Locate the cell with the specified text and output its (X, Y) center coordinate. 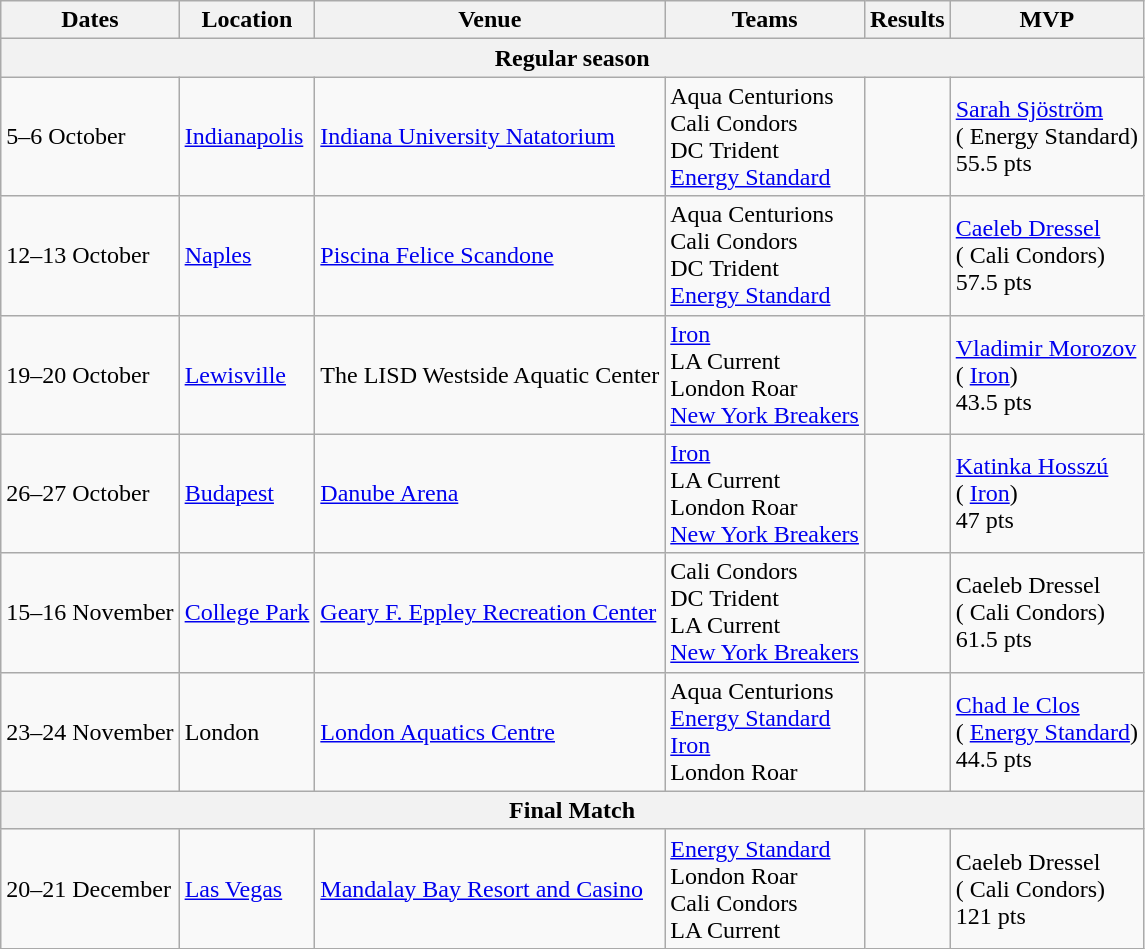
Sarah Sjöström( Energy Standard)55.5 pts (1046, 136)
Caeleb Dressel( Cali Condors)61.5 pts (1046, 612)
15–16 November (90, 612)
Budapest (247, 494)
20–21 December (90, 888)
Results (907, 20)
19–20 October (90, 374)
Caeleb Dressel( Cali Condors)121 pts (1046, 888)
London (247, 732)
Venue (490, 20)
Chad le Clos( Energy Standard)44.5 pts (1046, 732)
Cali Condors DC Trident LA Current New York Breakers (765, 612)
Location (247, 20)
Danube Arena (490, 494)
College Park (247, 612)
Katinka Hosszú( Iron)47 pts (1046, 494)
Geary F. Eppley Recreation Center (490, 612)
12–13 October (90, 256)
Caeleb Dressel( Cali Condors)57.5 pts (1046, 256)
Indiana University Natatorium (490, 136)
5–6 October (90, 136)
Piscina Felice Scandone (490, 256)
Energy Standard London Roar Cali Condors LA Current (765, 888)
26–27 October (90, 494)
The LISD Westside Aquatic Center (490, 374)
Aqua Centurions Energy Standard Iron London Roar (765, 732)
MVP (1046, 20)
Vladimir Morozov( Iron)43.5 pts (1046, 374)
Naples (247, 256)
Teams (765, 20)
Las Vegas (247, 888)
Final Match (572, 810)
Lewisville (247, 374)
Regular season (572, 58)
23–24 November (90, 732)
London Aquatics Centre (490, 732)
Mandalay Bay Resort and Casino (490, 888)
Dates (90, 20)
Indianapolis (247, 136)
